Capture the cell that displays the provided text and extract its (X, Y) central coordinate. 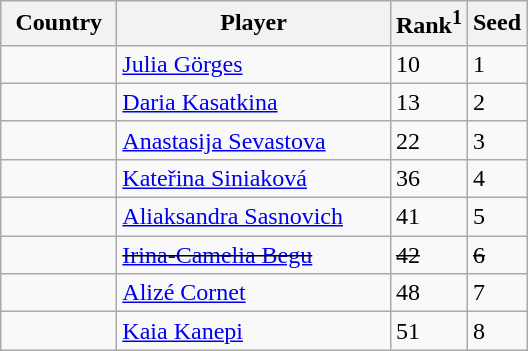
36 (428, 178)
Irina-Camelia Begu (254, 255)
2 (496, 102)
Country (59, 24)
Player (254, 24)
Aliaksandra Sasnovich (254, 217)
22 (428, 140)
42 (428, 255)
51 (428, 331)
5 (496, 217)
Alizé Cornet (254, 293)
10 (428, 64)
Julia Görges (254, 64)
Kateřina Siniaková (254, 178)
6 (496, 255)
Daria Kasatkina (254, 102)
7 (496, 293)
4 (496, 178)
13 (428, 102)
8 (496, 331)
48 (428, 293)
1 (496, 64)
3 (496, 140)
41 (428, 217)
Rank1 (428, 24)
Seed (496, 24)
Kaia Kanepi (254, 331)
Anastasija Sevastova (254, 140)
